Extract the [x, y] coordinate from the center of the cell holding the provided text.  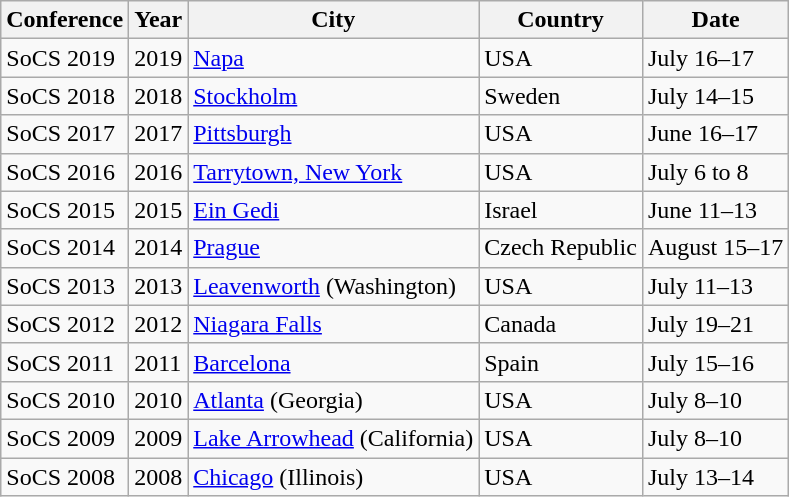
2017 [158, 134]
Year [158, 20]
2008 [158, 477]
Lake Arrowhead (California) [334, 438]
July 15–16 [715, 362]
June 16–17 [715, 134]
Israel [561, 210]
SoCS 2012 [65, 324]
Country [561, 20]
2012 [158, 324]
Leavenworth (Washington) [334, 286]
SoCS 2017 [65, 134]
Atlanta (Georgia) [334, 400]
SoCS 2014 [65, 248]
June 11–13 [715, 210]
SoCS 2010 [65, 400]
Napa [334, 58]
SoCS 2018 [65, 96]
Chicago (Illinois) [334, 477]
Ein Gedi [334, 210]
Niagara Falls [334, 324]
SoCS 2016 [65, 172]
2015 [158, 210]
SoCS 2015 [65, 210]
Barcelona [334, 362]
SoCS 2011 [65, 362]
Czech Republic [561, 248]
July 11–13 [715, 286]
Stockholm [334, 96]
2016 [158, 172]
July 19–21 [715, 324]
Conference [65, 20]
City [334, 20]
2019 [158, 58]
SoCS 2019 [65, 58]
2018 [158, 96]
July 6 to 8 [715, 172]
Prague [334, 248]
2009 [158, 438]
August 15–17 [715, 248]
2010 [158, 400]
Pittsburgh [334, 134]
SoCS 2013 [65, 286]
Canada [561, 324]
SoCS 2008 [65, 477]
Tarrytown, New York [334, 172]
SoCS 2009 [65, 438]
2014 [158, 248]
July 14–15 [715, 96]
2011 [158, 362]
Spain [561, 362]
Date [715, 20]
July 16–17 [715, 58]
Sweden [561, 96]
July 13–14 [715, 477]
2013 [158, 286]
